Capture the cell that displays the provided text and extract its [x, y] central coordinate. 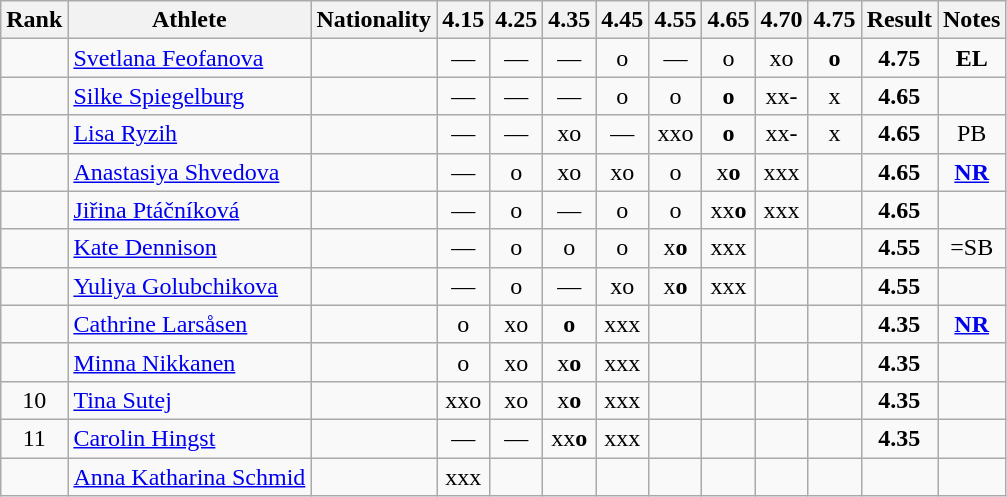
Cathrine Larsåsen [190, 324]
4.25 [516, 20]
Carolin Hingst [190, 438]
10 [34, 400]
11 [34, 438]
Result [899, 20]
PB [972, 134]
Minna Nikkanen [190, 362]
Notes [972, 20]
Nationality [374, 20]
Anna Katharina Schmid [190, 477]
Jiřina Ptáčníková [190, 210]
Kate Dennison [190, 248]
Tina Sutej [190, 400]
Yuliya Golubchikova [190, 286]
EL [972, 58]
Rank [34, 20]
4.70 [782, 20]
=SB [972, 248]
Lisa Ryzih [190, 134]
Athlete [190, 20]
Svetlana Feofanova [190, 58]
4.15 [464, 20]
Anastasiya Shvedova [190, 172]
4.45 [622, 20]
Silke Spiegelburg [190, 96]
